From the cell containing the given text, extract its center point as [x, y] coordinate. 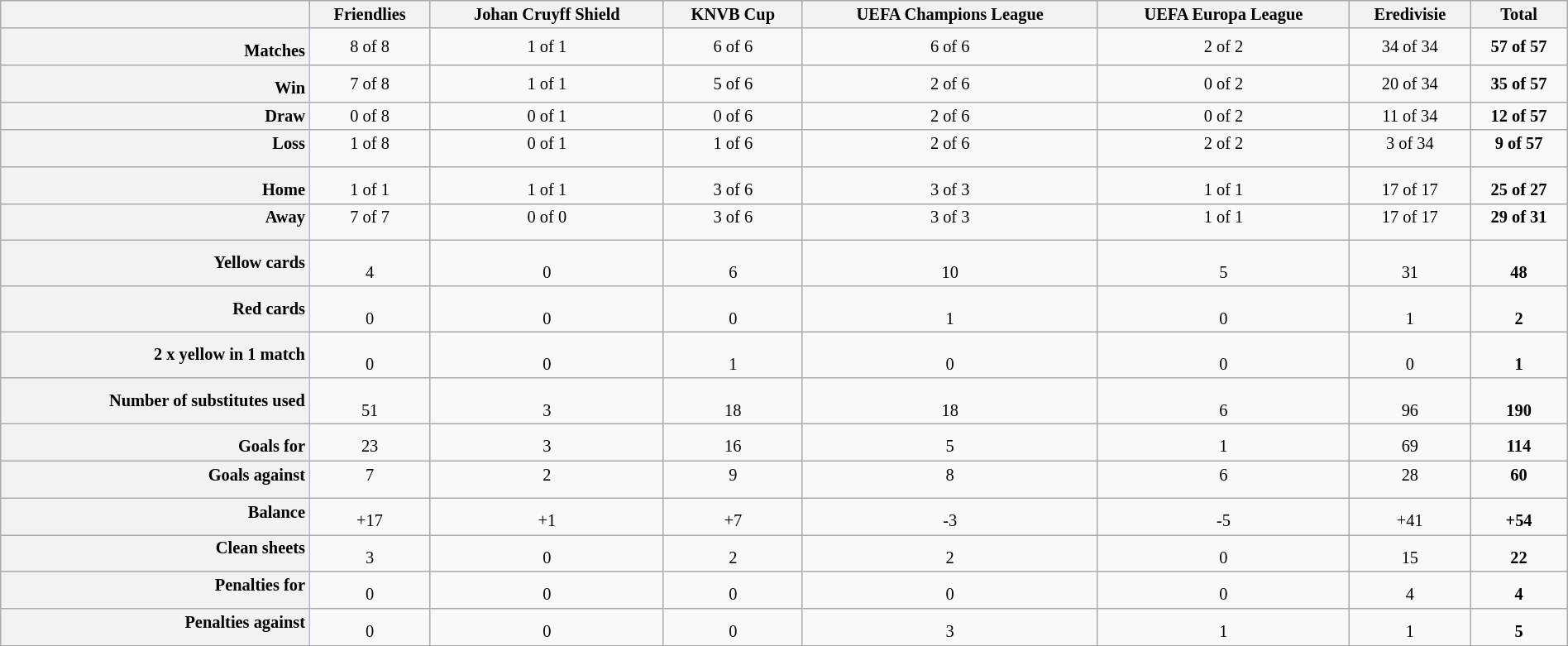
+7 [733, 516]
Balance [155, 516]
1 of 6 [733, 149]
8 of 8 [370, 46]
12 of 57 [1518, 116]
Penalties against [155, 627]
28 [1410, 480]
60 [1518, 480]
29 of 31 [1518, 222]
Matches [155, 46]
+41 [1410, 516]
9 [733, 480]
31 [1410, 264]
69 [1410, 443]
1 of 8 [370, 149]
Number of substitutes used [155, 401]
+17 [370, 516]
Red cards [155, 309]
10 [949, 264]
Yellow cards [155, 264]
7 of 8 [370, 84]
20 of 34 [1410, 84]
8 [949, 480]
Home [155, 185]
34 of 34 [1410, 46]
KNVB Cup [733, 14]
190 [1518, 401]
UEFA Europa League [1224, 14]
Win [155, 84]
5 of 6 [733, 84]
Loss [155, 149]
0 of 6 [733, 116]
7 [370, 480]
Total [1518, 14]
Johan Cruyff Shield [547, 14]
22 [1518, 553]
51 [370, 401]
Away [155, 222]
Penalties for [155, 591]
Clean sheets [155, 553]
+54 [1518, 516]
0 of 8 [370, 116]
48 [1518, 264]
0 of 0 [547, 222]
15 [1410, 553]
23 [370, 443]
Eredivisie [1410, 14]
25 of 27 [1518, 185]
114 [1518, 443]
-5 [1224, 516]
UEFA Champions League [949, 14]
57 of 57 [1518, 46]
Draw [155, 116]
-3 [949, 516]
35 of 57 [1518, 84]
+1 [547, 516]
16 [733, 443]
9 of 57 [1518, 149]
Goals for [155, 443]
96 [1410, 401]
3 of 34 [1410, 149]
2 x yellow in 1 match [155, 356]
Goals against [155, 480]
7 of 7 [370, 222]
Friendlies [370, 14]
11 of 34 [1410, 116]
